Output the [X, Y] coordinate of the center of the cell containing the given text.  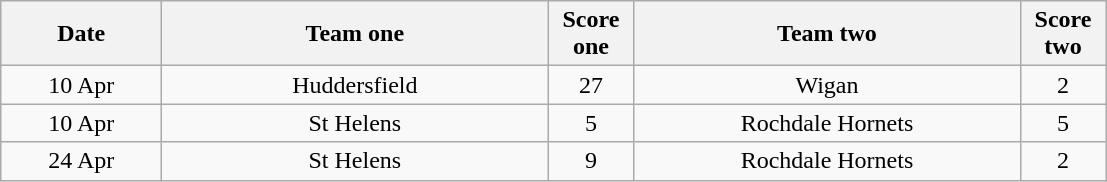
Huddersfield [355, 85]
Team one [355, 34]
Date [82, 34]
Team two [827, 34]
9 [591, 161]
27 [591, 85]
Wigan [827, 85]
Score one [591, 34]
Score two [1063, 34]
24 Apr [82, 161]
